For the text-containing cell, return its midpoint in [X, Y] coordinate format. 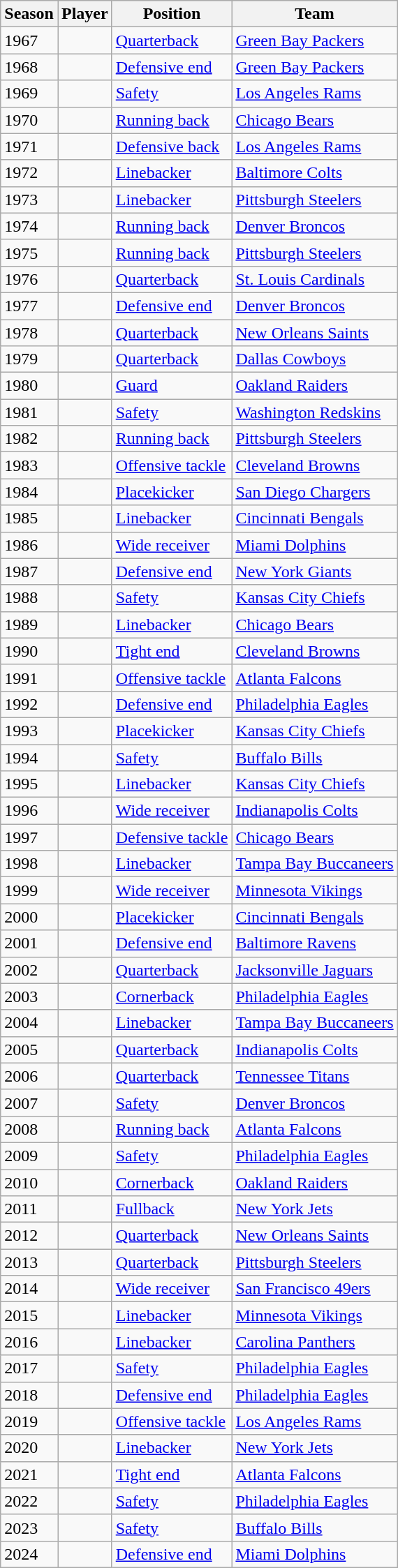
Player [84, 14]
1985 [29, 518]
2017 [29, 1368]
Jacksonville Jaguars [314, 970]
1982 [29, 439]
Defensive back [172, 147]
2002 [29, 970]
2022 [29, 1501]
1996 [29, 811]
1990 [29, 651]
1983 [29, 465]
2016 [29, 1342]
1976 [29, 279]
2006 [29, 1076]
1968 [29, 67]
Baltimore Colts [314, 173]
1993 [29, 731]
Team [314, 14]
St. Louis Cardinals [314, 279]
2021 [29, 1474]
1994 [29, 757]
Defensive tackle [172, 837]
1969 [29, 94]
Position [172, 14]
2015 [29, 1315]
1975 [29, 253]
Baltimore Ravens [314, 943]
2023 [29, 1528]
1977 [29, 306]
2007 [29, 1103]
2003 [29, 996]
Dallas Cowboys [314, 359]
Carolina Panthers [314, 1342]
2005 [29, 1050]
1987 [29, 572]
Season [29, 14]
1992 [29, 704]
San Francisco 49ers [314, 1289]
1970 [29, 120]
Fullback [172, 1209]
Washington Redskins [314, 412]
2013 [29, 1262]
1989 [29, 625]
2012 [29, 1236]
2000 [29, 917]
1986 [29, 545]
1984 [29, 492]
1988 [29, 598]
1991 [29, 678]
1973 [29, 200]
2019 [29, 1421]
2018 [29, 1395]
1974 [29, 226]
1978 [29, 333]
2008 [29, 1129]
1999 [29, 890]
Guard [172, 386]
2020 [29, 1448]
New York Giants [314, 572]
2004 [29, 1023]
1967 [29, 40]
2011 [29, 1209]
2024 [29, 1554]
San Diego Chargers [314, 492]
1979 [29, 359]
1971 [29, 147]
1980 [29, 386]
2001 [29, 943]
1997 [29, 837]
2010 [29, 1183]
1981 [29, 412]
2009 [29, 1156]
1998 [29, 864]
2014 [29, 1289]
1995 [29, 784]
1972 [29, 173]
Tennessee Titans [314, 1076]
